Pinpoint the cell where the given text exists, returning its (x, y) midpoint coordinate. 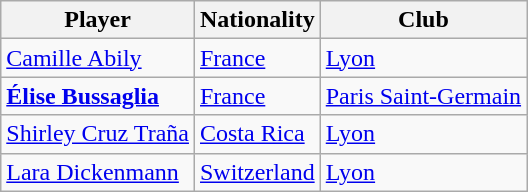
Player (98, 20)
Élise Bussaglia (98, 96)
Camille Abily (98, 58)
Costa Rica (257, 134)
Switzerland (257, 172)
Nationality (257, 20)
Shirley Cruz Traña (98, 134)
Club (423, 20)
Paris Saint-Germain (423, 96)
Lara Dickenmann (98, 172)
